Locate the cell with the specified text and output its [x, y] center coordinate. 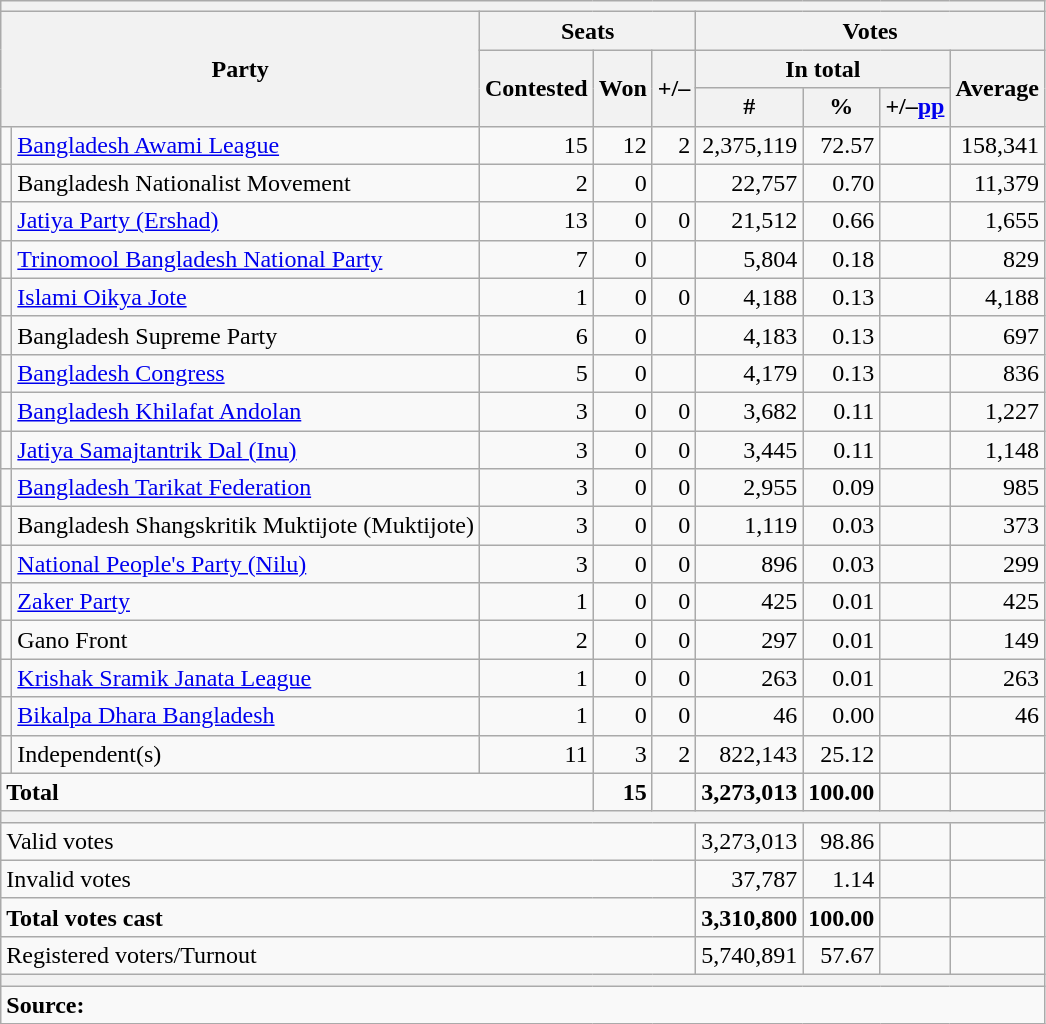
Total [297, 792]
Registered voters/Turnout [348, 955]
Average [998, 88]
1,148 [998, 449]
297 [750, 640]
National People's Party (Nilu) [246, 564]
0.70 [842, 183]
98.86 [842, 841]
2,375,119 [750, 145]
72.57 [842, 145]
149 [998, 640]
# [750, 107]
In total [823, 69]
Bangladesh Nationalist Movement [246, 183]
0.00 [842, 716]
0.18 [842, 259]
896 [750, 564]
Jatiya Party (Ershad) [246, 221]
% [842, 107]
985 [998, 488]
Seats [588, 31]
11 [537, 754]
Jatiya Samajtantrik Dal (Inu) [246, 449]
5,804 [750, 259]
Independent(s) [246, 754]
Zaker Party [246, 602]
Bangladesh Shangskritik Muktijote (Muktijote) [246, 526]
6 [537, 335]
Trinomool Bangladesh National Party [246, 259]
Krishak Sramik Janata League [246, 678]
4,179 [750, 373]
829 [998, 259]
Islami Oikya Jote [246, 297]
25.12 [842, 754]
697 [998, 335]
1.14 [842, 879]
Total votes cast [348, 917]
158,341 [998, 145]
1,655 [998, 221]
Bikalpa Dhara Bangladesh [246, 716]
Bangladesh Khilafat Andolan [246, 411]
Votes [870, 31]
373 [998, 526]
Won [622, 88]
299 [998, 564]
Gano Front [246, 640]
3,310,800 [750, 917]
5,740,891 [750, 955]
Source: [523, 1005]
13 [537, 221]
21,512 [750, 221]
1,119 [750, 526]
Contested [537, 88]
22,757 [750, 183]
+/–pp [915, 107]
Invalid votes [348, 879]
836 [998, 373]
4,183 [750, 335]
Bangladesh Supreme Party [246, 335]
7 [537, 259]
2,955 [750, 488]
Bangladesh Awami League [246, 145]
11,379 [998, 183]
+/– [674, 88]
Bangladesh Tarikat Federation [246, 488]
5 [537, 373]
37,787 [750, 879]
Valid votes [348, 841]
Party [240, 69]
3,682 [750, 411]
12 [622, 145]
Bangladesh Congress [246, 373]
3,445 [750, 449]
1,227 [998, 411]
822,143 [750, 754]
0.09 [842, 488]
57.67 [842, 955]
0.66 [842, 221]
